Return (X, Y) of the center of cell containing provided text 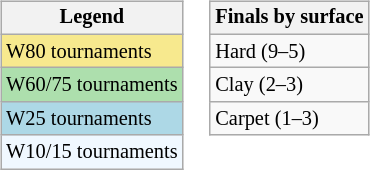
Clay (2–3) (289, 85)
W60/75 tournaments (92, 85)
Finals by surface (289, 18)
Carpet (1–3) (289, 119)
Hard (9–5) (289, 51)
W10/15 tournaments (92, 152)
W80 tournaments (92, 51)
Legend (92, 18)
W25 tournaments (92, 119)
